Find where the given text appears and provide that cell's center as [x, y] coordinate. 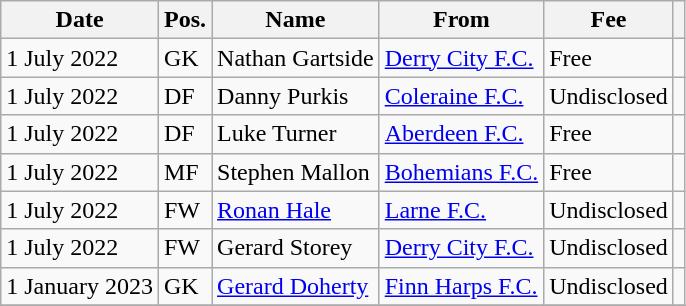
Gerard Storey [296, 248]
Aberdeen F.C. [461, 134]
Nathan Gartside [296, 58]
Stephen Mallon [296, 172]
Gerard Doherty [296, 286]
Bohemians F.C. [461, 172]
1 January 2023 [80, 286]
Name [296, 20]
Date [80, 20]
Finn Harps F.C. [461, 286]
Danny Purkis [296, 96]
From [461, 20]
Luke Turner [296, 134]
Coleraine F.C. [461, 96]
Larne F.C. [461, 210]
Pos. [184, 20]
Fee [609, 20]
Ronan Hale [296, 210]
MF [184, 172]
